Detect which cell encompasses the target text, then output its (X, Y) center coordinate. 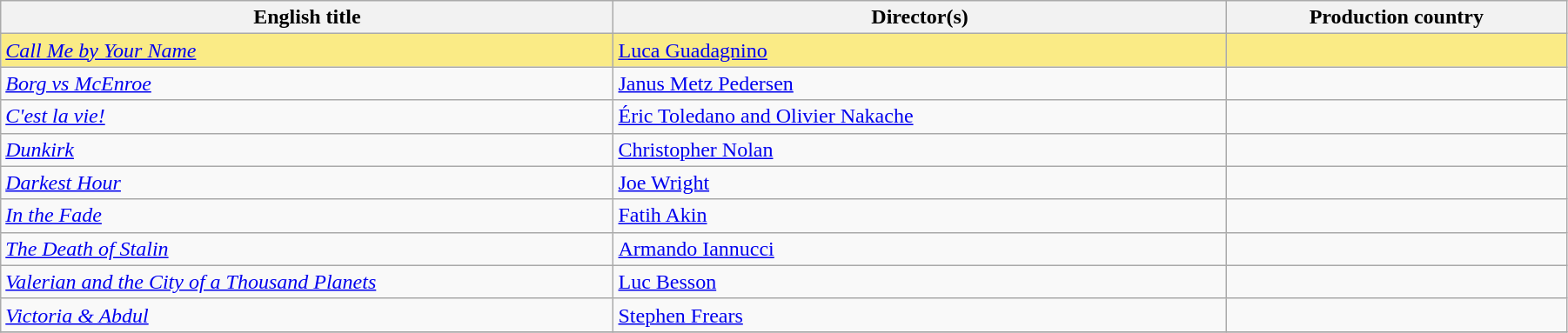
Christopher Nolan (920, 150)
Luc Besson (920, 282)
Production country (1396, 17)
Borg vs McEnroe (307, 83)
Darkest Hour (307, 183)
Janus Metz Pedersen (920, 83)
Valerian and the City of a Thousand Planets (307, 282)
Armando Iannucci (920, 249)
C'est la vie! (307, 117)
English title (307, 17)
Luca Guadagnino (920, 50)
In the Fade (307, 216)
Call Me by Your Name (307, 50)
Éric Toledano and Olivier Nakache (920, 117)
The Death of Stalin (307, 249)
Victoria & Abdul (307, 315)
Stephen Frears (920, 315)
Joe Wright (920, 183)
Dunkirk (307, 150)
Director(s) (920, 17)
Fatih Akin (920, 216)
